Determine the [X, Y] coordinate at the center of the cell enclosing the given text.  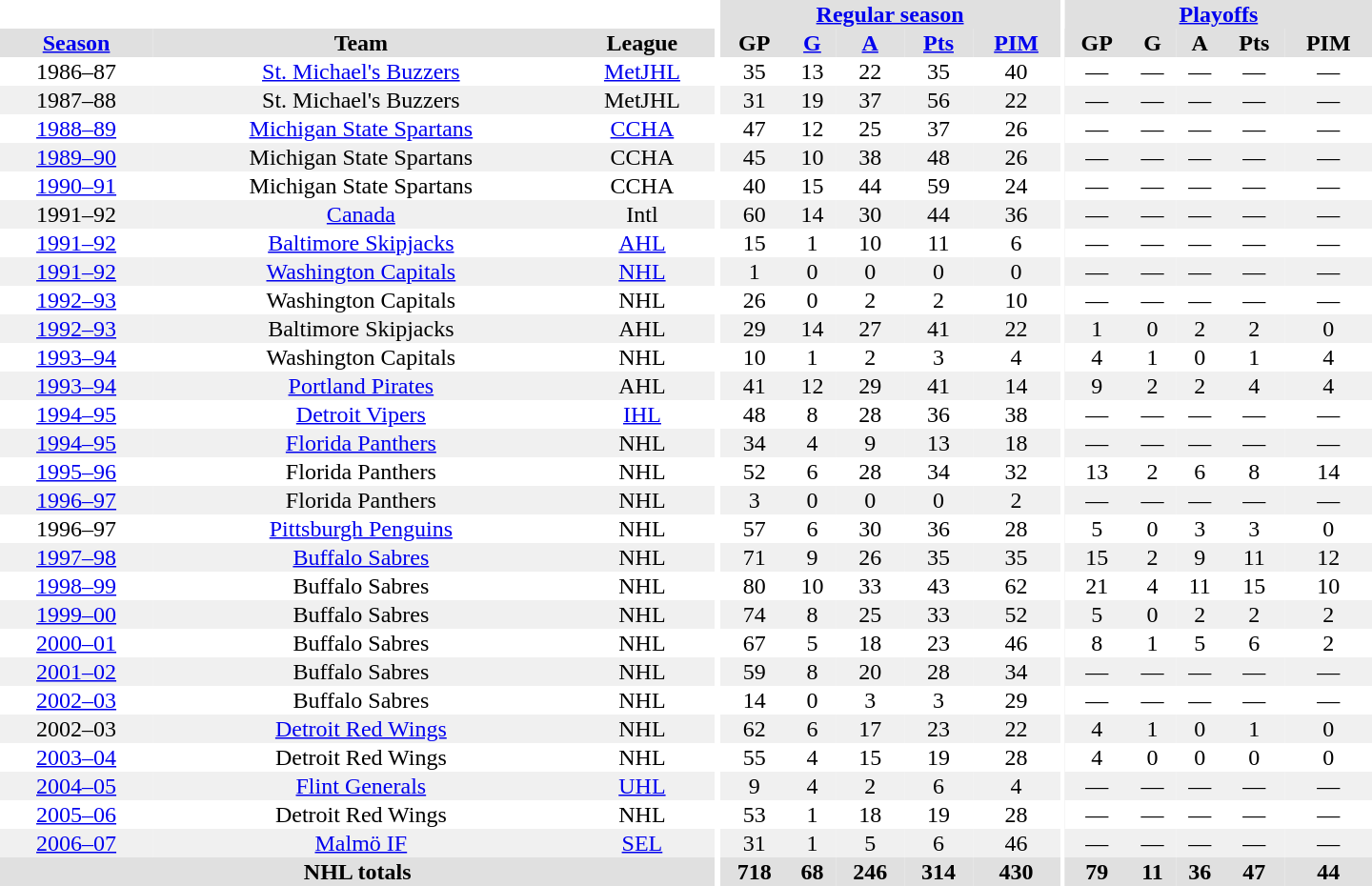
Detroit Vipers [360, 414]
IHL [642, 414]
79 [1098, 872]
80 [755, 586]
1988–89 [76, 129]
718 [755, 872]
Season [76, 43]
27 [870, 329]
60 [755, 214]
2004–05 [76, 786]
67 [755, 643]
21 [1098, 586]
1986–87 [76, 71]
Malmö IF [360, 843]
32 [1016, 472]
2000–01 [76, 643]
2001–02 [76, 672]
1999–00 [76, 614]
55 [755, 757]
Pittsburgh Penguins [360, 529]
UHL [642, 786]
246 [870, 872]
56 [938, 100]
1998–99 [76, 586]
Canada [360, 214]
2003–04 [76, 757]
43 [938, 586]
68 [813, 872]
57 [755, 529]
NHL totals [357, 872]
24 [1016, 186]
430 [1016, 872]
74 [755, 614]
Intl [642, 214]
Regular season [890, 14]
53 [755, 815]
1995–96 [76, 472]
1987–88 [76, 100]
17 [870, 729]
SEL [642, 843]
2005–06 [76, 815]
20 [870, 672]
Portland Pirates [360, 386]
1997–98 [76, 557]
1989–90 [76, 157]
71 [755, 557]
2006–07 [76, 843]
314 [938, 872]
Flint Generals [360, 786]
45 [755, 157]
Team [360, 43]
League [642, 43]
Playoffs [1219, 14]
1990–91 [76, 186]
